Find where the given text appears and provide that cell's center as [x, y] coordinate. 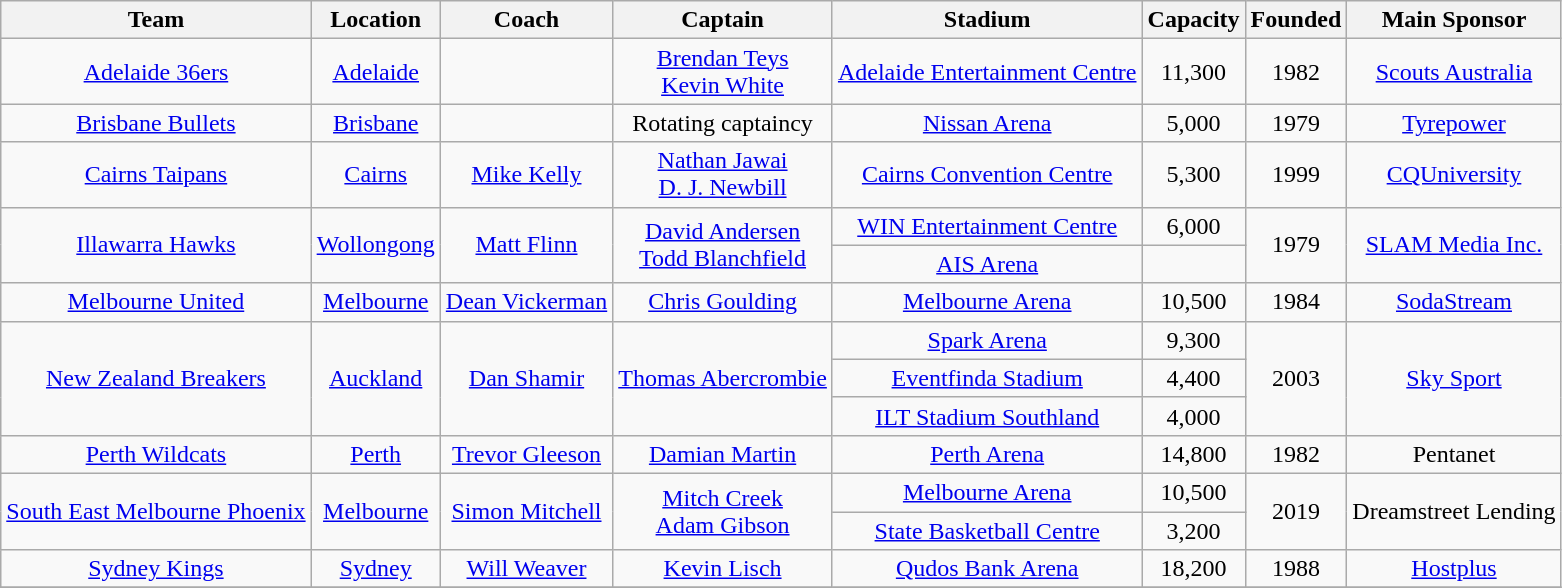
Qudos Bank Arena [987, 569]
Main Sponsor [1454, 20]
ILT Stadium Southland [987, 416]
Illawarra Hawks [156, 245]
Location [376, 20]
Wollongong [376, 245]
Chris Goulding [723, 302]
Damian Martin [723, 454]
1984 [1296, 302]
WIN Entertainment Centre [987, 226]
Tyrepower [1454, 123]
9,300 [1194, 340]
Dean Vickerman [526, 302]
Stadium [987, 20]
AIS Arena [987, 264]
Simon Mitchell [526, 511]
Dan Shamir [526, 378]
Coach [526, 20]
4,000 [1194, 416]
6,000 [1194, 226]
Captain [723, 20]
Will Weaver [526, 569]
11,300 [1194, 72]
Founded [1296, 20]
18,200 [1194, 569]
Perth Arena [987, 454]
Thomas Abercrombie [723, 378]
CQUniversity [1454, 174]
Dreamstreet Lending [1454, 511]
4,400 [1194, 378]
Capacity [1194, 20]
Auckland [376, 378]
Hostplus [1454, 569]
SodaStream [1454, 302]
1999 [1296, 174]
David Andersen Todd Blanchfield [723, 245]
SLAM Media Inc. [1454, 245]
Brendan Teys Kevin White [723, 72]
Nissan Arena [987, 123]
Rotating captaincy [723, 123]
Brisbane [376, 123]
Matt Flinn [526, 245]
Cairns Taipans [156, 174]
Pentanet [1454, 454]
Scouts Australia [1454, 72]
Sydney Kings [156, 569]
Adelaide 36ers [156, 72]
Sky Sport [1454, 378]
Adelaide Entertainment Centre [987, 72]
Eventfinda Stadium [987, 378]
Perth [376, 454]
Melbourne United [156, 302]
Cairns [376, 174]
State Basketball Centre [987, 531]
1988 [1296, 569]
New Zealand Breakers [156, 378]
Trevor Gleeson [526, 454]
2019 [1296, 511]
Adelaide [376, 72]
Team [156, 20]
Perth Wildcats [156, 454]
Mike Kelly [526, 174]
South East Melbourne Phoenix [156, 511]
Brisbane Bullets [156, 123]
Mitch Creek Adam Gibson [723, 511]
Kevin Lisch [723, 569]
3,200 [1194, 531]
5,000 [1194, 123]
Spark Arena [987, 340]
2003 [1296, 378]
14,800 [1194, 454]
Cairns Convention Centre [987, 174]
Sydney [376, 569]
5,300 [1194, 174]
Nathan Jawai D. J. Newbill [723, 174]
